Identify which cell holds the provided text, then report its (X, Y) central coordinate. 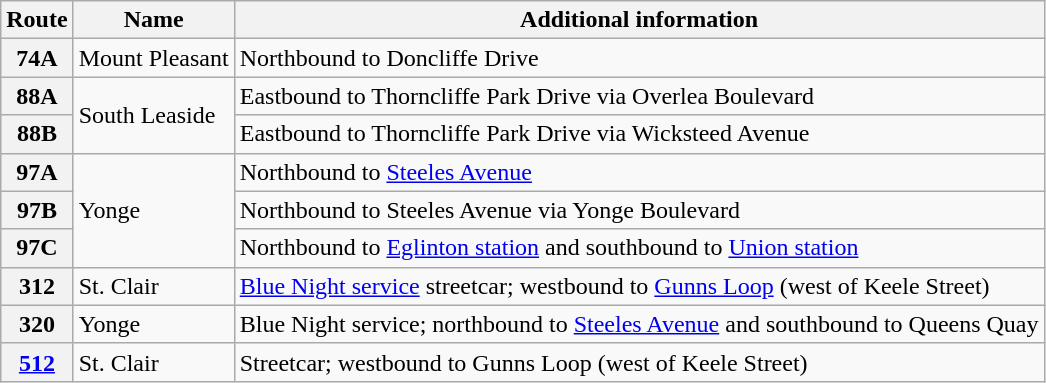
320 (37, 324)
74A (37, 58)
Additional information (639, 20)
97B (37, 210)
Blue Night service streetcar; westbound to Gunns Loop (west of Keele Street) (639, 286)
Blue Night service; northbound to Steeles Avenue and southbound to Queens Quay (639, 324)
Northbound to Doncliffe Drive (639, 58)
South Leaside (154, 115)
312 (37, 286)
88B (37, 134)
Northbound to Steeles Avenue via Yonge Boulevard (639, 210)
Route (37, 20)
512 (37, 362)
Streetcar; westbound to Gunns Loop (west of Keele Street) (639, 362)
97A (37, 172)
Northbound to Steeles Avenue (639, 172)
Eastbound to Thorncliffe Park Drive via Wicksteed Avenue (639, 134)
Eastbound to Thorncliffe Park Drive via Overlea Boulevard (639, 96)
Name (154, 20)
97C (37, 248)
Northbound to Eglinton station and southbound to Union station (639, 248)
Mount Pleasant (154, 58)
88A (37, 96)
